Output the (x, y) coordinate of the center of the cell containing the given text.  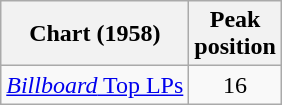
16 (235, 85)
Billboard Top LPs (95, 85)
Peakposition (235, 34)
Chart (1958) (95, 34)
